Locate the cell with the specified text and output its (X, Y) center coordinate. 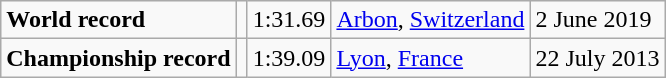
22 July 2013 (598, 58)
Arbon, Switzerland (430, 20)
World record (118, 20)
1:39.09 (289, 58)
1:31.69 (289, 20)
Lyon, France (430, 58)
2 June 2019 (598, 20)
Championship record (118, 58)
